Return (X, Y) of the center of cell containing provided text 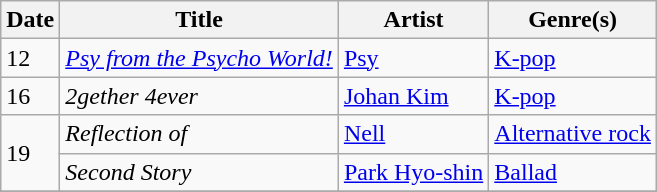
Artist (413, 20)
Psy (413, 58)
Date (30, 20)
Johan Kim (413, 96)
Nell (413, 134)
Psy from the Psycho World! (200, 58)
12 (30, 58)
Reflection of (200, 134)
Park Hyo-shin (413, 172)
19 (30, 153)
2gether 4ever (200, 96)
Ballad (573, 172)
Second Story (200, 172)
16 (30, 96)
Alternative rock (573, 134)
Title (200, 20)
Genre(s) (573, 20)
